Scan for the cell matching the given text and deliver its [x, y] coordinate at center. 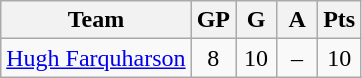
Hugh Farquharson [96, 58]
Pts [340, 20]
G [256, 20]
– [298, 58]
GP [213, 20]
Team [96, 20]
A [298, 20]
8 [213, 58]
